Scan for the cell matching the given text and deliver its [x, y] coordinate at center. 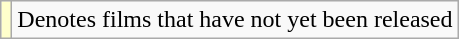
Denotes films that have not yet been released [235, 20]
